Capture the cell that displays the provided text and extract its (x, y) central coordinate. 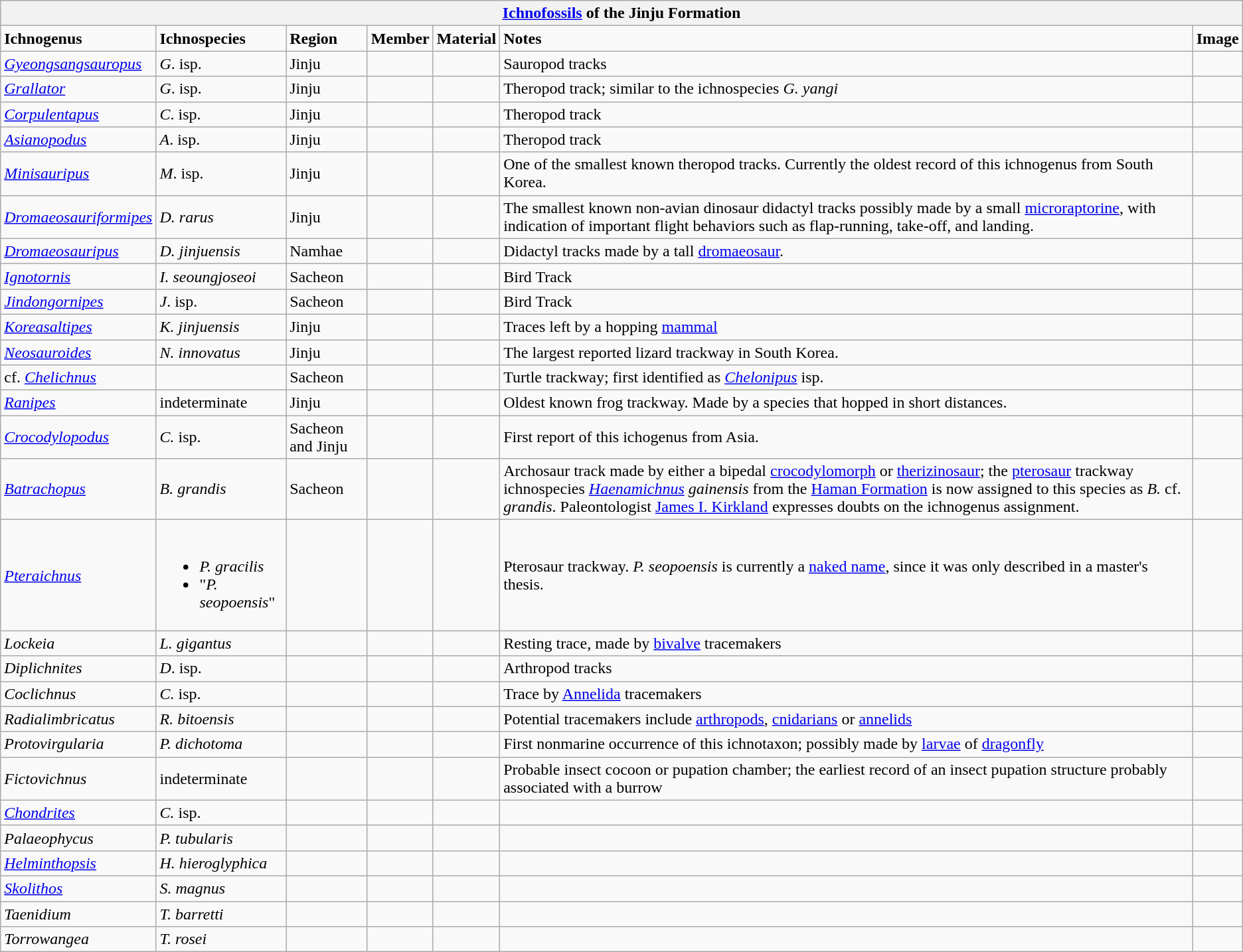
Notes (847, 39)
Arthropod tracks (847, 669)
First report of this ichogenus from Asia. (847, 437)
The largest reported lizard trackway in South Korea. (847, 353)
D. rarus (221, 216)
Helminthopsis (78, 863)
Corpulentapus (78, 114)
Palaeophycus (78, 838)
T. rosei (221, 939)
P. dichotoma (221, 744)
Material (466, 39)
N. innovatus (221, 353)
Ichnospecies (221, 39)
Resting trace, made by bivalve tracemakers (847, 643)
Asianopodus (78, 139)
Theropod track; similar to the ichnospecies G. yangi (847, 89)
Ignotornis (78, 276)
R. bitoensis (221, 719)
A. isp. (221, 139)
Jindongornipes (78, 301)
Region (327, 39)
D. jinjuensis (221, 251)
Dromaeosauriformipes (78, 216)
Coclichnus (78, 694)
P. tubularis (221, 838)
Torrowangea (78, 939)
K. jinjuensis (221, 327)
J. isp. (221, 301)
Chondrites (78, 813)
Turtle trackway; first identified as Chelonipus isp. (847, 378)
Ichnogenus (78, 39)
Taenidium (78, 914)
Lockeia (78, 643)
Sacheon and Jinju (327, 437)
Trace by Annelida tracemakers (847, 694)
Fictovichnus (78, 778)
Batrachopus (78, 489)
Didactyl tracks made by a tall dromaeosaur. (847, 251)
Namhae (327, 251)
Protovirgularia (78, 744)
Pterosaur trackway. P. seopoensis is currently a naked name, since it was only described in a master's thesis. (847, 575)
S. magnus (221, 888)
Pteraichnus (78, 575)
B. grandis (221, 489)
D. isp. (221, 669)
I. seoungjoseoi (221, 276)
T. barretti (221, 914)
Traces left by a hopping mammal (847, 327)
Ichnofossils of the Jinju Formation (621, 13)
Probable insect cocoon or pupation chamber; the earliest record of an insect pupation structure probably associated with a burrow (847, 778)
First nonmarine occurrence of this ichnotaxon; possibly made by larvae of dragonfly (847, 744)
Grallator (78, 89)
H. hieroglyphica (221, 863)
Koreasaltipes (78, 327)
M. isp. (221, 174)
cf. Chelichnus (78, 378)
One of the smallest known theropod tracks. Currently the oldest record of this ichnogenus from South Korea. (847, 174)
Member (400, 39)
Neosauroides (78, 353)
Dromaeosauripus (78, 251)
Oldest known frog trackway. Made by a species that hopped in short distances. (847, 403)
Sauropod tracks (847, 64)
P. gracilis"P. seopoensis" (221, 575)
Crocodylopodus (78, 437)
Ranipes (78, 403)
Radialimbricatus (78, 719)
Gyeongsangsauropus (78, 64)
Minisauripus (78, 174)
Diplichnites (78, 669)
L. gigantus (221, 643)
Potential tracemakers include arthropods, cnidarians or annelids (847, 719)
Image (1218, 39)
Skolithos (78, 888)
